Determine the [x, y] coordinate at the center of the cell enclosing the given text.  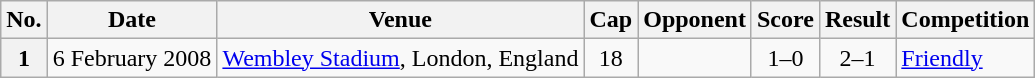
6 February 2008 [132, 58]
Competition [966, 20]
No. [24, 20]
Opponent [695, 20]
Venue [400, 20]
Cap [611, 20]
Date [132, 20]
Result [857, 20]
Friendly [966, 58]
2–1 [857, 58]
1 [24, 58]
Wembley Stadium, London, England [400, 58]
1–0 [785, 58]
Score [785, 20]
18 [611, 58]
